Pinpoint the cell where the given text exists, returning its (X, Y) midpoint coordinate. 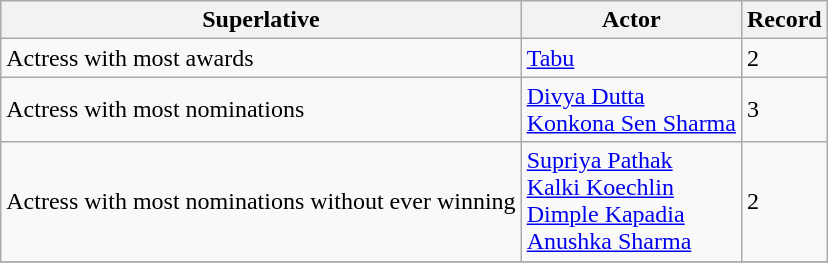
Tabu (631, 58)
Actress with most nominations (261, 110)
Actress with most awards (261, 58)
Record (784, 20)
Superlative (261, 20)
Actor (631, 20)
3 (784, 110)
Supriya Pathak Kalki Koechlin Dimple Kapadia Anushka Sharma (631, 202)
Divya Dutta Konkona Sen Sharma (631, 110)
Actress with most nominations without ever winning (261, 202)
